Capture the cell that displays the provided text and extract its [X, Y] central coordinate. 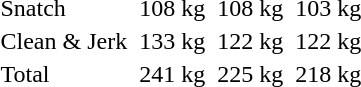
122 kg [250, 41]
133 kg [172, 41]
